Detect which cell encompasses the target text, then output its (x, y) center coordinate. 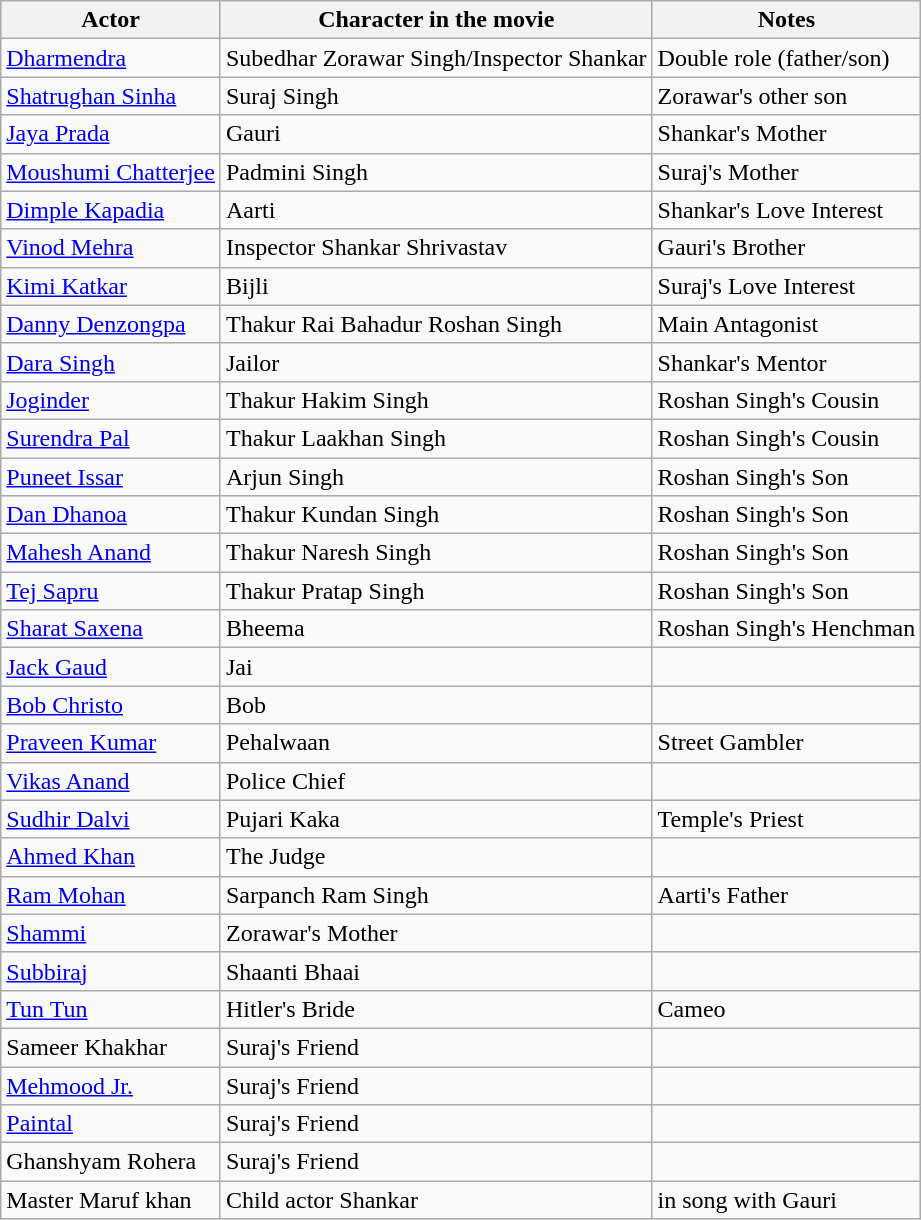
Subedhar Zorawar Singh/Inspector Shankar (436, 58)
Vikas Anand (111, 781)
Kimi Katkar (111, 286)
Surendra Pal (111, 438)
Dan Dhanoa (111, 515)
Ghanshyam Rohera (111, 1162)
Arjun Singh (436, 477)
Zorawar's Mother (436, 933)
Temple's Priest (786, 819)
Aarti (436, 210)
Dharmendra (111, 58)
Sameer Khakhar (111, 1047)
Gauri (436, 134)
Shankar's Mother (786, 134)
Jailor (436, 362)
Paintal (111, 1124)
Police Chief (436, 781)
Shatrughan Sinha (111, 96)
Thakur Hakim Singh (436, 400)
Mahesh Anand (111, 553)
Padmini Singh (436, 172)
Aarti's Father (786, 895)
Sharat Saxena (111, 629)
Danny Denzongpa (111, 324)
Shankar's Mentor (786, 362)
Main Antagonist (786, 324)
Thakur Pratap Singh (436, 591)
Jack Gaud (111, 667)
Pujari Kaka (436, 819)
Suraj's Love Interest (786, 286)
The Judge (436, 857)
Bob (436, 705)
Notes (786, 20)
Praveen Kumar (111, 743)
in song with Gauri (786, 1200)
Shaanti Bhaai (436, 971)
Thakur Kundan Singh (436, 515)
Street Gambler (786, 743)
Vinod Mehra (111, 248)
Double role (father/son) (786, 58)
Thakur Naresh Singh (436, 553)
Suraj's Mother (786, 172)
Tej Sapru (111, 591)
Character in the movie (436, 20)
Sarpanch Ram Singh (436, 895)
Bijli (436, 286)
Actor (111, 20)
Moushumi Chatterjee (111, 172)
Bob Christo (111, 705)
Sudhir Dalvi (111, 819)
Dimple Kapadia (111, 210)
Shammi (111, 933)
Jai (436, 667)
Shankar's Love Interest (786, 210)
Cameo (786, 1009)
Jaya Prada (111, 134)
Zorawar's other son (786, 96)
Bheema (436, 629)
Child actor Shankar (436, 1200)
Thakur Laakhan Singh (436, 438)
Subbiraj (111, 971)
Hitler's Bride (436, 1009)
Ram Mohan (111, 895)
Master Maruf khan (111, 1200)
Joginder (111, 400)
Gauri's Brother (786, 248)
Roshan Singh's Henchman (786, 629)
Suraj Singh (436, 96)
Pehalwaan (436, 743)
Thakur Rai Bahadur Roshan Singh (436, 324)
Puneet Issar (111, 477)
Inspector Shankar Shrivastav (436, 248)
Ahmed Khan (111, 857)
Tun Tun (111, 1009)
Dara Singh (111, 362)
Mehmood Jr. (111, 1085)
